Search for the cell housing the specified text and yield its [X, Y] center coordinate. 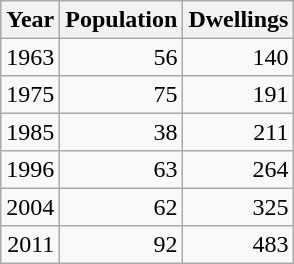
63 [122, 170]
1963 [30, 56]
2011 [30, 244]
92 [122, 244]
75 [122, 94]
Dwellings [238, 20]
38 [122, 132]
1996 [30, 170]
264 [238, 170]
1985 [30, 132]
483 [238, 244]
62 [122, 206]
191 [238, 94]
211 [238, 132]
Population [122, 20]
1975 [30, 94]
56 [122, 56]
140 [238, 56]
325 [238, 206]
Year [30, 20]
2004 [30, 206]
